Find where the given text appears and provide that cell's center as (x, y) coordinate. 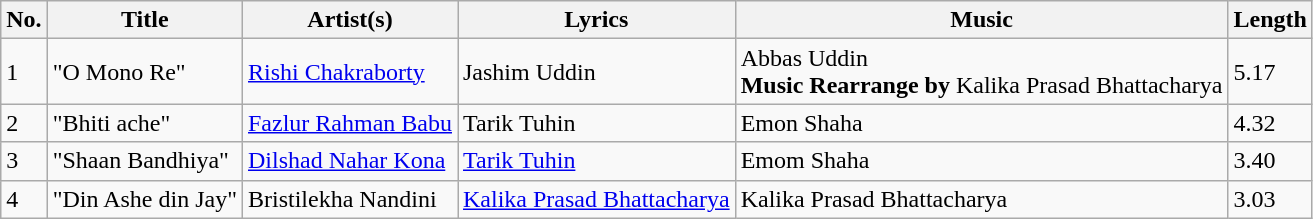
4.32 (1270, 123)
Title (144, 20)
Jashim Uddin (597, 72)
Bristilekha Nandini (350, 199)
5.17 (1270, 72)
Artist(s) (350, 20)
Emon Shaha (982, 123)
Dilshad Nahar Kona (350, 161)
2 (24, 123)
3.03 (1270, 199)
3.40 (1270, 161)
"Shaan Bandhiya" (144, 161)
Music (982, 20)
Rishi Chakraborty (350, 72)
1 (24, 72)
Abbas Uddin Music Rearrange by Kalika Prasad Bhattacharya (982, 72)
3 (24, 161)
4 (24, 199)
"Din Ashe din Jay" (144, 199)
Lyrics (597, 20)
No. (24, 20)
Fazlur Rahman Babu (350, 123)
"Bhiti ache" (144, 123)
"O Mono Re" (144, 72)
Emom Shaha (982, 161)
Length (1270, 20)
